For the text-containing cell, return its midpoint in [x, y] coordinate format. 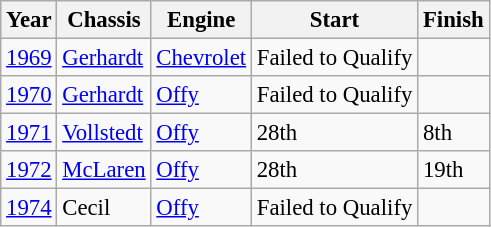
1969 [29, 58]
Year [29, 20]
Chassis [104, 20]
19th [454, 170]
8th [454, 133]
McLaren [104, 170]
Vollstedt [104, 133]
1974 [29, 208]
Finish [454, 20]
1972 [29, 170]
Cecil [104, 208]
1970 [29, 95]
Engine [201, 20]
1971 [29, 133]
Start [334, 20]
Chevrolet [201, 58]
